Return the [x, y] coordinate for the center point of the cell that contains the specified text.  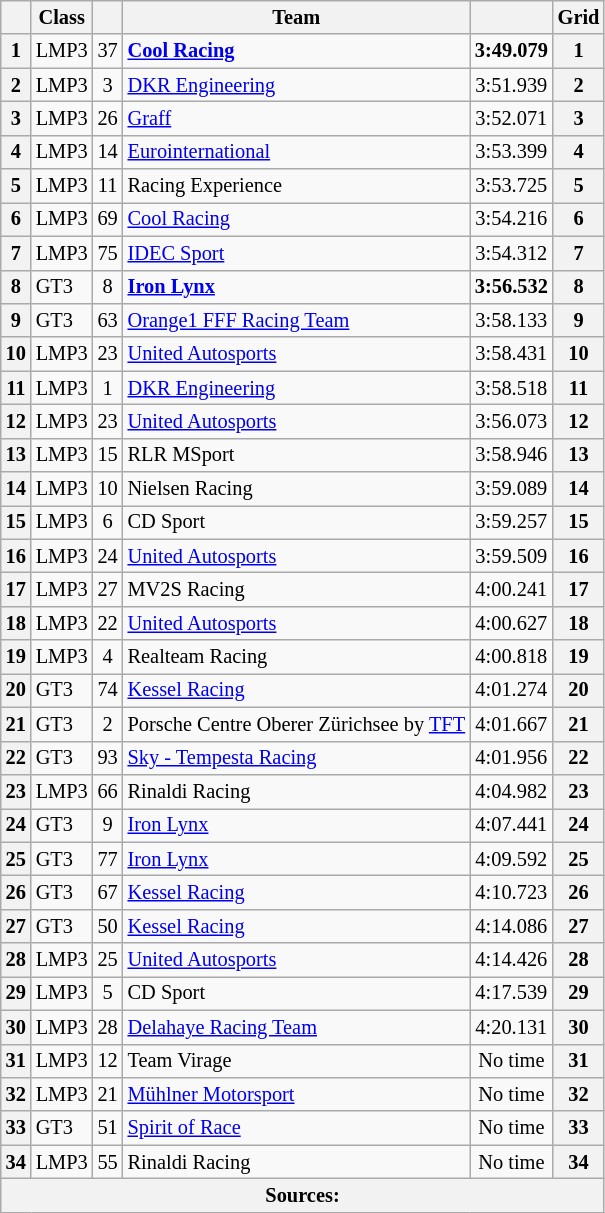
Nielsen Racing [296, 489]
74 [108, 690]
3:54.312 [512, 253]
4:10.723 [512, 892]
IDEC Sport [296, 253]
3:56.532 [512, 287]
Grid [579, 17]
3:58.946 [512, 455]
4:01.274 [512, 690]
3:51.939 [512, 85]
51 [108, 1128]
75 [108, 253]
Mühlner Motorsport [296, 1094]
3:53.399 [512, 152]
3:49.079 [512, 51]
3:54.216 [512, 219]
4:20.131 [512, 1027]
Team Virage [296, 1061]
RLR MSport [296, 455]
4:17.539 [512, 993]
Sources: [303, 1195]
63 [108, 320]
3:58.133 [512, 320]
3:52.071 [512, 118]
3:59.089 [512, 489]
Team [296, 17]
Graff [296, 118]
3:53.725 [512, 186]
69 [108, 219]
55 [108, 1162]
Delahaye Racing Team [296, 1027]
4:01.956 [512, 758]
3:58.518 [512, 388]
50 [108, 926]
Class [62, 17]
3:59.257 [512, 522]
4:14.426 [512, 960]
4:00.627 [512, 623]
4:00.818 [512, 657]
4:04.982 [512, 791]
Realteam Racing [296, 657]
93 [108, 758]
Orange1 FFF Racing Team [296, 320]
3:58.431 [512, 354]
4:14.086 [512, 926]
Sky - Tempesta Racing [296, 758]
4:07.441 [512, 825]
Eurointernational [296, 152]
Porsche Centre Oberer Zürichsee by TFT [296, 724]
3:59.509 [512, 556]
37 [108, 51]
4:01.667 [512, 724]
Spirit of Race [296, 1128]
4:09.592 [512, 859]
MV2S Racing [296, 589]
66 [108, 791]
77 [108, 859]
67 [108, 892]
4:00.241 [512, 589]
3:56.073 [512, 421]
Racing Experience [296, 186]
